Return the (x, y) coordinate for the center point of the cell that contains the specified text.  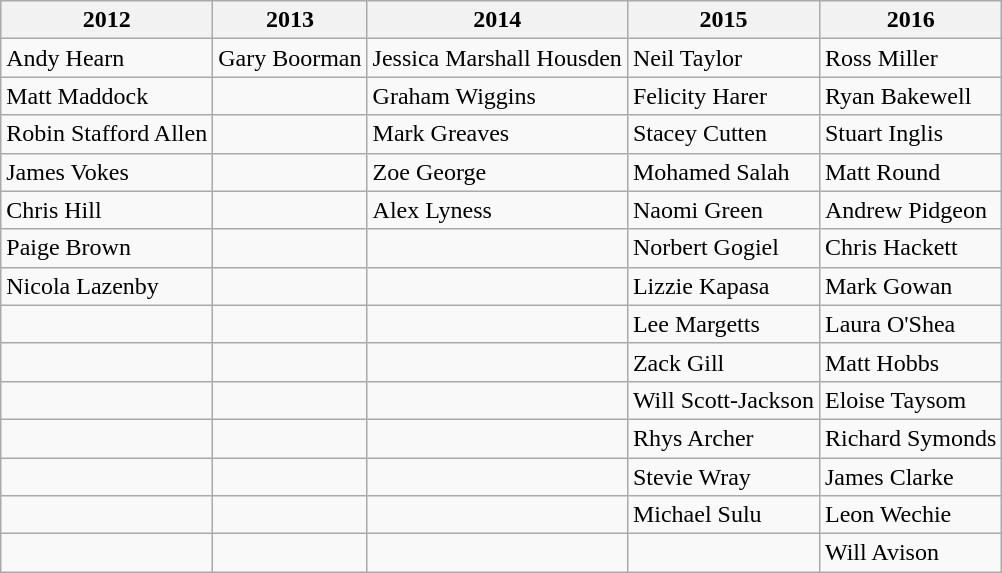
Neil Taylor (723, 58)
Matt Hobbs (910, 362)
Andy Hearn (107, 58)
Rhys Archer (723, 438)
Chris Hackett (910, 248)
2015 (723, 20)
Mark Gowan (910, 286)
James Clarke (910, 477)
2013 (290, 20)
Jessica Marshall Housden (497, 58)
Gary Boorman (290, 58)
2016 (910, 20)
Mark Greaves (497, 134)
Robin Stafford Allen (107, 134)
Richard Symonds (910, 438)
Eloise Taysom (910, 400)
Paige Brown (107, 248)
Felicity Harer (723, 96)
Naomi Green (723, 210)
Will Scott-Jackson (723, 400)
Laura O'Shea (910, 324)
Stacey Cutten (723, 134)
Michael Sulu (723, 515)
Stuart Inglis (910, 134)
Leon Wechie (910, 515)
Matt Round (910, 172)
Zack Gill (723, 362)
Ross Miller (910, 58)
Alex Lyness (497, 210)
Will Avison (910, 553)
Chris Hill (107, 210)
Norbert Gogiel (723, 248)
Lizzie Kapasa (723, 286)
Nicola Lazenby (107, 286)
Stevie Wray (723, 477)
Graham Wiggins (497, 96)
2012 (107, 20)
James Vokes (107, 172)
Matt Maddock (107, 96)
Mohamed Salah (723, 172)
Zoe George (497, 172)
Andrew Pidgeon (910, 210)
Lee Margetts (723, 324)
Ryan Bakewell (910, 96)
2014 (497, 20)
